Search for the cell housing the specified text and yield its (X, Y) center coordinate. 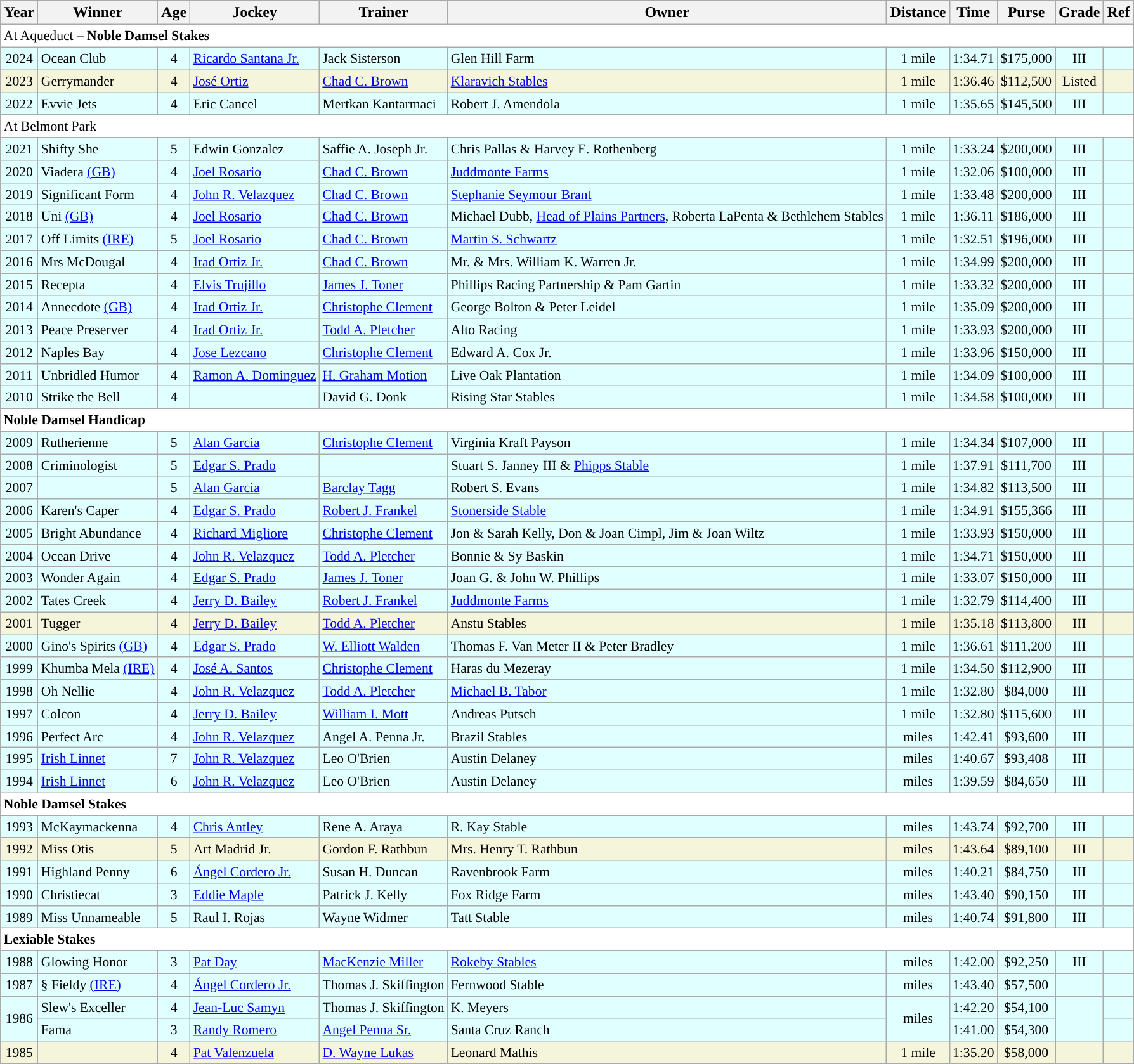
$93,600 (1026, 736)
Randy Romero (255, 1030)
1:42.00 (973, 962)
Highland Penny (98, 872)
Rising Star Stables (667, 398)
Saffie A. Joseph Jr. (383, 149)
1:35.09 (973, 307)
Year (19, 13)
2024 (19, 58)
$112,900 (1026, 668)
Lexiable Stakes (567, 940)
Trainer (383, 13)
Stonerside Stable (667, 510)
1:35.20 (973, 1053)
1997 (19, 714)
Ocean Drive (98, 555)
Jack Sisterson (383, 58)
Khumba Mela (IRE) (98, 668)
$84,650 (1026, 781)
$113,500 (1026, 488)
$54,300 (1026, 1030)
Klaravich Stables (667, 81)
Richard Migliore (255, 533)
Ravenbrook Farm (667, 872)
Noble Damsel Handicap (567, 420)
1:40.67 (973, 759)
$111,200 (1026, 646)
1:42.41 (973, 736)
2013 (19, 330)
1:34.99 (973, 262)
Evvie Jets (98, 104)
1:40.21 (973, 872)
1:43.74 (973, 827)
Oh Nellie (98, 691)
2018 (19, 217)
$196,000 (1026, 239)
2016 (19, 262)
Off Limits (IRE) (98, 239)
$91,800 (1026, 917)
1:34.91 (973, 510)
Andreas Putsch (667, 714)
Ref (1119, 13)
1995 (19, 759)
1991 (19, 872)
1:35.18 (973, 623)
Barclay Tagg (383, 488)
1:41.00 (973, 1030)
Strike the Bell (98, 398)
Rokeby Stables (667, 962)
Pat Day (255, 962)
$155,366 (1026, 510)
1:33.07 (973, 578)
1994 (19, 781)
MacKenzie Miller (383, 962)
1:36.46 (973, 81)
1:33.96 (973, 353)
Haras du Mezeray (667, 668)
Elvis Trujillo (255, 285)
W. Elliott Walden (383, 646)
$84,750 (1026, 872)
McKaymackenna (98, 827)
Viadera (GB) (98, 172)
Eddie Maple (255, 895)
Jockey (255, 13)
George Bolton & Peter Leidel (667, 307)
Jose Lezcano (255, 353)
$186,000 (1026, 217)
$54,100 (1026, 1008)
$92,700 (1026, 827)
Ramon A. Dominguez (255, 375)
1999 (19, 668)
$93,408 (1026, 759)
1:40.74 (973, 917)
At Aqueduct – Noble Damsel Stakes (567, 36)
1:37.91 (973, 465)
Shifty She (98, 149)
D. Wayne Lukas (383, 1053)
Susan H. Duncan (383, 872)
$115,600 (1026, 714)
David G. Donk (383, 398)
Martin S. Schwartz (667, 239)
Michael B. Tabor (667, 691)
Unbridled Humor (98, 375)
At Belmont Park (567, 126)
§ Fieldy (IRE) (98, 985)
Fernwood Stable (667, 985)
$112,500 (1026, 81)
2017 (19, 239)
José A. Santos (255, 668)
1:33.32 (973, 285)
1:32.79 (973, 600)
2007 (19, 488)
Glen Hill Farm (667, 58)
Angel Penna Sr. (383, 1030)
1:34.50 (973, 668)
2020 (19, 172)
Thomas F. Van Meter II & Peter Bradley (667, 646)
Time (973, 13)
Alto Racing (667, 330)
Naples Bay (98, 353)
$90,150 (1026, 895)
2012 (19, 353)
Gordon F. Rathbun (383, 849)
Purse (1026, 13)
Jon & Sarah Kelly, Don & Joan Cimpl, Jim & Joan Wiltz (667, 533)
Patrick J. Kelly (383, 895)
Mertkan Kantarmaci (383, 104)
Ricardo Santana Jr. (255, 58)
2005 (19, 533)
1987 (19, 985)
1993 (19, 827)
$114,400 (1026, 600)
Tatt Stable (667, 917)
$58,000 (1026, 1053)
William I. Mott (383, 714)
Wonder Again (98, 578)
Stuart S. Janney III & Phipps Stable (667, 465)
Annecdote (GB) (98, 307)
Miss Otis (98, 849)
Tates Creek (98, 600)
2022 (19, 104)
Ocean Club (98, 58)
Owner (667, 13)
Michael Dubb, Head of Plains Partners, Roberta LaPenta & Bethlehem Stables (667, 217)
1:34.34 (973, 443)
1:34.09 (973, 375)
Virginia Kraft Payson (667, 443)
1:42.20 (973, 1008)
Raul I. Rojas (255, 917)
2002 (19, 600)
Recepta (98, 285)
Mrs McDougal (98, 262)
$175,000 (1026, 58)
1:32.51 (973, 239)
Jean-Luc Samyn (255, 1008)
1998 (19, 691)
R. Kay Stable (667, 827)
Grade (1079, 13)
Christiecat (98, 895)
1:34.58 (973, 398)
1:33.48 (973, 194)
Slew's Exceller (98, 1008)
$89,100 (1026, 849)
$111,700 (1026, 465)
1:33.24 (973, 149)
Chris Pallas & Harvey E. Rothenberg (667, 149)
1989 (19, 917)
Karen's Caper (98, 510)
Fama (98, 1030)
Miss Unnameable (98, 917)
1:34.82 (973, 488)
Bonnie & Sy Baskin (667, 555)
2008 (19, 465)
2023 (19, 81)
2011 (19, 375)
$145,500 (1026, 104)
1986 (19, 1018)
Leonard Mathis (667, 1053)
Gino's Spirits (GB) (98, 646)
7 (174, 759)
2000 (19, 646)
1996 (19, 736)
Eric Cancel (255, 104)
$107,000 (1026, 443)
$92,250 (1026, 962)
Art Madrid Jr. (255, 849)
K. Meyers (667, 1008)
Edward A. Cox Jr. (667, 353)
Tugger (98, 623)
2014 (19, 307)
Fox Ridge Farm (667, 895)
Stephanie Seymour Brant (667, 194)
2003 (19, 578)
Angel A. Penna Jr. (383, 736)
Wayne Widmer (383, 917)
2004 (19, 555)
Significant Form (98, 194)
$113,800 (1026, 623)
Pat Valenzuela (255, 1053)
1:36.11 (973, 217)
Santa Cruz Ranch (667, 1030)
Peace Preserver (98, 330)
1:32.06 (973, 172)
Edwin Gonzalez (255, 149)
Brazil Stables (667, 736)
Colcon (98, 714)
Robert S. Evans (667, 488)
Robert J. Amendola (667, 104)
Perfect Arc (98, 736)
Listed (1079, 81)
Criminologist (98, 465)
1:43.64 (973, 849)
1:36.61 (973, 646)
Noble Damsel Stakes (567, 804)
2006 (19, 510)
Winner (98, 13)
1985 (19, 1053)
2021 (19, 149)
Gerrymander (98, 81)
Phillips Racing Partnership & Pam Gartin (667, 285)
2001 (19, 623)
1990 (19, 895)
Rene A. Araya (383, 827)
$57,500 (1026, 985)
1988 (19, 962)
Mr. & Mrs. William K. Warren Jr. (667, 262)
Bright Abundance (98, 533)
$84,000 (1026, 691)
2009 (19, 443)
2010 (19, 398)
Chris Antley (255, 827)
Joan G. & John W. Phillips (667, 578)
Age (174, 13)
1:39.59 (973, 781)
Anstu Stables (667, 623)
1:35.65 (973, 104)
Distance (918, 13)
H. Graham Motion (383, 375)
Rutherienne (98, 443)
José Ortiz (255, 81)
2015 (19, 285)
Live Oak Plantation (667, 375)
Mrs. Henry T. Rathbun (667, 849)
Glowing Honor (98, 962)
1992 (19, 849)
2019 (19, 194)
Uni (GB) (98, 217)
